Pinpoint the cell where the given text exists, returning its [X, Y] midpoint coordinate. 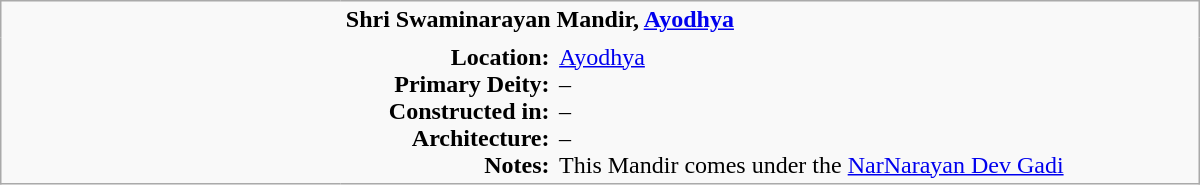
Ayodhya – – – This Mandir comes under the NarNarayan Dev Gadi [876, 110]
Shri Swaminarayan Mandir, Ayodhya [770, 20]
Location:Primary Deity:Constructed in:Architecture:Notes: [448, 110]
